Provide the [x, y] coordinate of the cell's center where the given text is located.  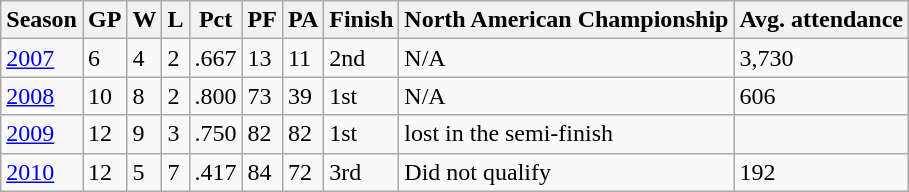
7 [176, 172]
5 [144, 172]
73 [262, 96]
4 [144, 58]
lost in the semi-finish [566, 134]
9 [144, 134]
Avg. attendance [822, 20]
72 [302, 172]
PF [262, 20]
2007 [42, 58]
8 [144, 96]
GP [104, 20]
W [144, 20]
.667 [216, 58]
2010 [42, 172]
.800 [216, 96]
.750 [216, 134]
13 [262, 58]
Finish [362, 20]
10 [104, 96]
PA [302, 20]
606 [822, 96]
39 [302, 96]
3rd [362, 172]
.417 [216, 172]
192 [822, 172]
3 [176, 134]
Season [42, 20]
L [176, 20]
3,730 [822, 58]
11 [302, 58]
2009 [42, 134]
2nd [362, 58]
2008 [42, 96]
6 [104, 58]
84 [262, 172]
Pct [216, 20]
Did not qualify [566, 172]
North American Championship [566, 20]
